Pinpoint the cell where the given text exists, returning its [X, Y] midpoint coordinate. 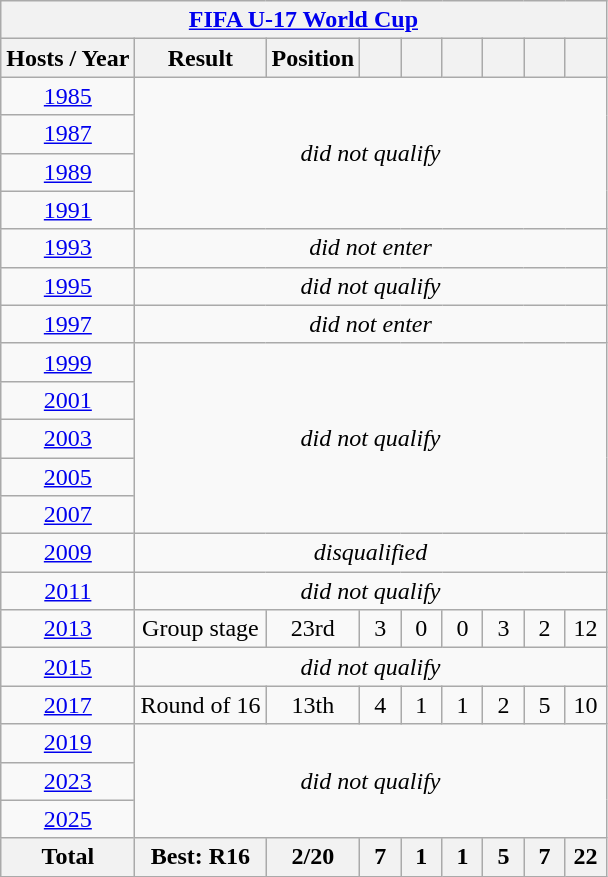
2007 [68, 515]
1997 [68, 324]
2013 [68, 629]
2019 [68, 743]
2005 [68, 477]
Result [200, 58]
10 [586, 705]
2009 [68, 553]
2001 [68, 400]
Hosts / Year [68, 58]
1995 [68, 286]
13th [313, 705]
2/20 [313, 857]
Group stage [200, 629]
Position [313, 58]
12 [586, 629]
Total [68, 857]
1985 [68, 96]
Best: R16 [200, 857]
Round of 16 [200, 705]
2023 [68, 781]
1989 [68, 172]
4 [380, 705]
22 [586, 857]
1987 [68, 134]
1991 [68, 210]
FIFA U-17 World Cup [304, 20]
2015 [68, 667]
23rd [313, 629]
2017 [68, 705]
disqualified [370, 553]
2011 [68, 591]
2003 [68, 438]
2025 [68, 819]
1993 [68, 248]
1999 [68, 362]
